Scan for the cell matching the given text and deliver its [x, y] coordinate at center. 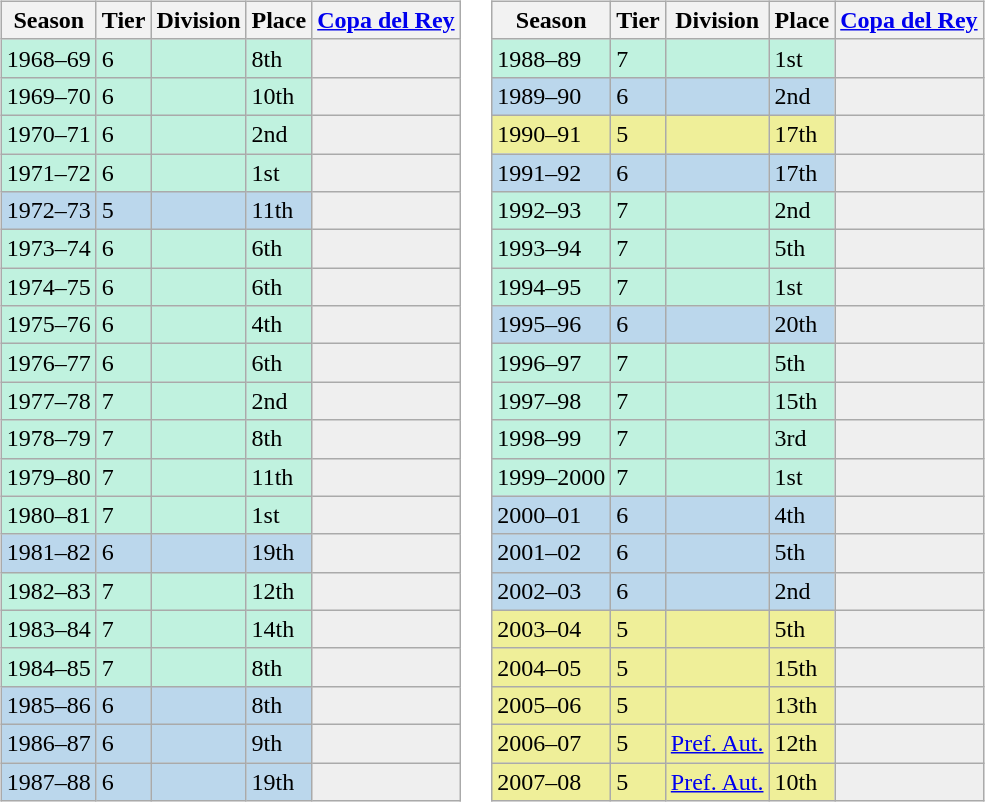
1981–82 [48, 553]
1978–79 [48, 439]
1984–85 [48, 667]
1999–2000 [552, 477]
1975–76 [48, 325]
1973–74 [48, 249]
1996–97 [552, 363]
2000–01 [552, 515]
1979–80 [48, 477]
1972–73 [48, 211]
1970–71 [48, 134]
1971–72 [48, 173]
1974–75 [48, 287]
1980–81 [48, 515]
1997–98 [552, 401]
1995–96 [552, 325]
13th [802, 705]
2004–05 [552, 667]
3rd [802, 439]
1992–93 [552, 211]
2005–06 [552, 705]
2003–04 [552, 629]
20th [802, 325]
1987–88 [48, 781]
1993–94 [552, 249]
1990–91 [552, 134]
1986–87 [48, 743]
14th [279, 629]
1982–83 [48, 591]
1968–69 [48, 58]
2002–03 [552, 591]
2006–07 [552, 743]
1977–78 [48, 401]
1969–70 [48, 96]
1976–77 [48, 363]
1991–92 [552, 173]
2007–08 [552, 781]
1985–86 [48, 705]
1983–84 [48, 629]
1988–89 [552, 58]
2001–02 [552, 553]
1994–95 [552, 287]
1989–90 [552, 96]
9th [279, 743]
1998–99 [552, 439]
